Search for the cell housing the specified text and yield its (X, Y) center coordinate. 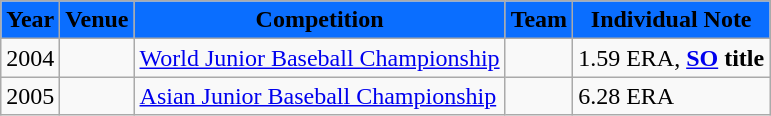
Team (539, 20)
1.59 ERA, SO title (672, 58)
Year (30, 20)
Individual Note (672, 20)
Competition (320, 20)
World Junior Baseball Championship (320, 58)
Asian Junior Baseball Championship (320, 96)
Venue (97, 20)
2004 (30, 58)
2005 (30, 96)
6.28 ERA (672, 96)
